Detect which cell encompasses the target text, then output its [x, y] center coordinate. 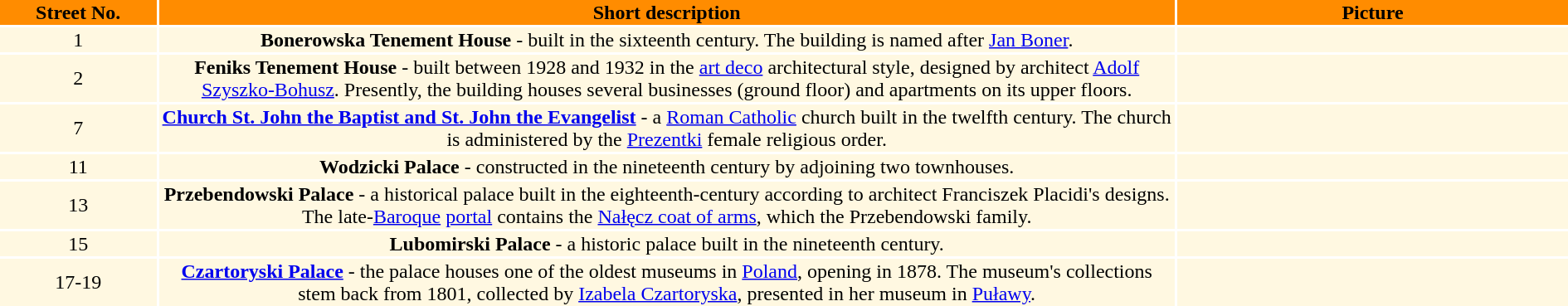
2 [78, 78]
15 [78, 244]
Wodzicki Palace - constructed in the nineteenth century by adjoining two townhouses. [667, 167]
13 [78, 206]
Picture [1372, 12]
Street No. [78, 12]
1 [78, 40]
Bonerowska Tenement House - built in the sixteenth century. The building is named after Jan Boner. [667, 40]
7 [78, 128]
17-19 [78, 282]
Lubomirski Palace - a historic palace built in the nineteenth century. [667, 244]
11 [78, 167]
Short description [667, 12]
